From the cell containing the given text, extract its center point as [x, y] coordinate. 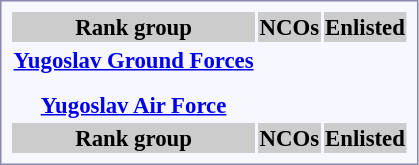
Yugoslav Ground Forces [134, 60]
Yugoslav Air Force [134, 105]
